Provide the [X, Y] coordinate of the cell's center where the given text is located.  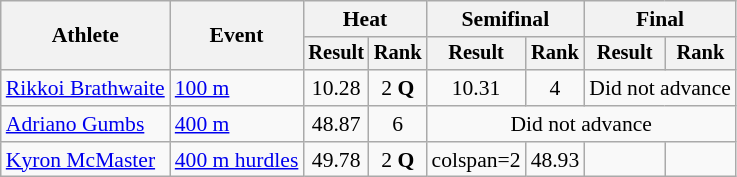
400 m [237, 124]
Rikkoi Brathwaite [86, 88]
2 Q [398, 88]
Athlete [86, 36]
10.31 [476, 88]
48.87 [336, 124]
Adriano Gumbs [86, 124]
Final [660, 19]
Semifinal [506, 19]
10.28 [336, 88]
Event [237, 36]
6 [398, 124]
4 [556, 88]
Heat [364, 19]
100 m [237, 88]
